Extract the [X, Y] coordinate from the center of the cell holding the provided text.  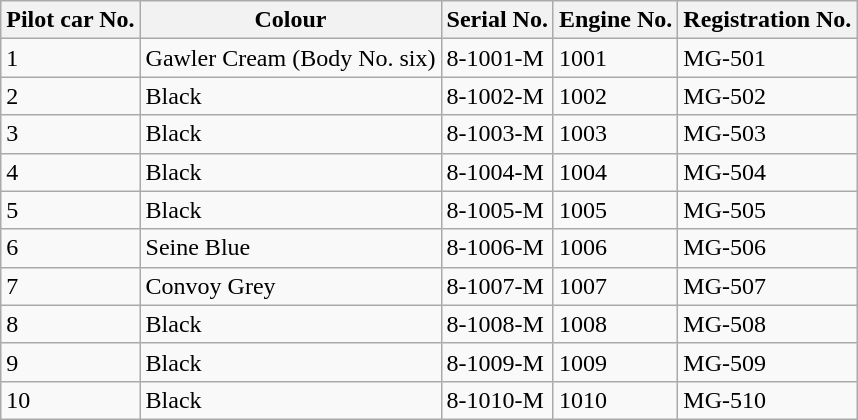
MG-504 [768, 172]
1009 [615, 362]
8-1005-M [497, 210]
1002 [615, 96]
8-1001-M [497, 58]
1001 [615, 58]
8-1006-M [497, 248]
8-1002-M [497, 96]
8-1004-M [497, 172]
Engine No. [615, 20]
1005 [615, 210]
2 [70, 96]
Serial No. [497, 20]
Colour [290, 20]
Gawler Cream (Body No. six) [290, 58]
9 [70, 362]
8-1008-M [497, 324]
1003 [615, 134]
6 [70, 248]
MG-508 [768, 324]
MG-510 [768, 400]
MG-502 [768, 96]
8-1009-M [497, 362]
3 [70, 134]
MG-507 [768, 286]
7 [70, 286]
1008 [615, 324]
MG-503 [768, 134]
8-1010-M [497, 400]
1007 [615, 286]
MG-509 [768, 362]
8-1003-M [497, 134]
Pilot car No. [70, 20]
8 [70, 324]
MG-501 [768, 58]
1004 [615, 172]
Convoy Grey [290, 286]
Seine Blue [290, 248]
MG-506 [768, 248]
1006 [615, 248]
10 [70, 400]
5 [70, 210]
4 [70, 172]
Registration No. [768, 20]
1 [70, 58]
1010 [615, 400]
MG-505 [768, 210]
8-1007-M [497, 286]
